Extract the (X, Y) coordinate from the center of the cell holding the provided text.  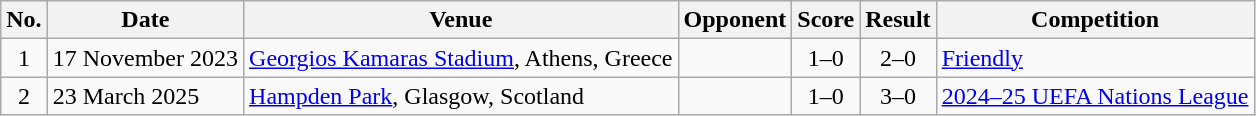
Score (826, 20)
Opponent (735, 20)
3–0 (898, 96)
Friendly (1095, 58)
Date (145, 20)
2 (24, 96)
17 November 2023 (145, 58)
Hampden Park, Glasgow, Scotland (462, 96)
2024–25 UEFA Nations League (1095, 96)
Georgios Kamaras Stadium, Athens, Greece (462, 58)
1 (24, 58)
Competition (1095, 20)
No. (24, 20)
Venue (462, 20)
Result (898, 20)
23 March 2025 (145, 96)
2–0 (898, 58)
